Pinpoint the cell where the given text exists, returning its (X, Y) midpoint coordinate. 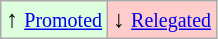
↓ Relegated (162, 20)
↑ Promoted (54, 20)
